Provide the [X, Y] coordinate of the cell's center where the given text is located.  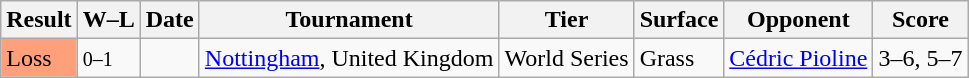
Date [170, 20]
3–6, 5–7 [920, 58]
Result [39, 20]
Nottingham, United Kingdom [349, 58]
0–1 [108, 58]
Tournament [349, 20]
Score [920, 20]
W–L [108, 20]
Cédric Pioline [798, 58]
Surface [679, 20]
Grass [679, 58]
World Series [566, 58]
Opponent [798, 20]
Tier [566, 20]
Loss [39, 58]
